Capture the cell that displays the provided text and extract its (X, Y) central coordinate. 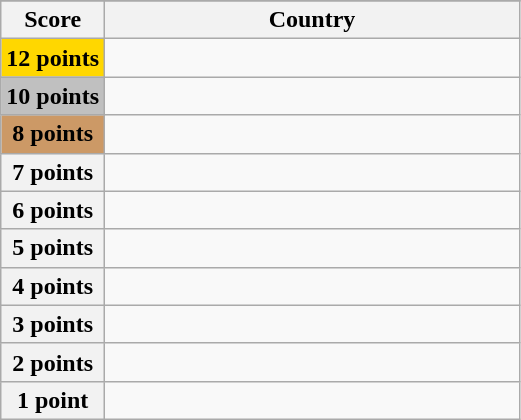
1 point (53, 400)
4 points (53, 286)
10 points (53, 96)
3 points (53, 324)
Score (53, 20)
2 points (53, 362)
Country (312, 20)
7 points (53, 172)
8 points (53, 134)
12 points (53, 58)
6 points (53, 210)
5 points (53, 248)
